Search for the cell housing the specified text and yield its (x, y) center coordinate. 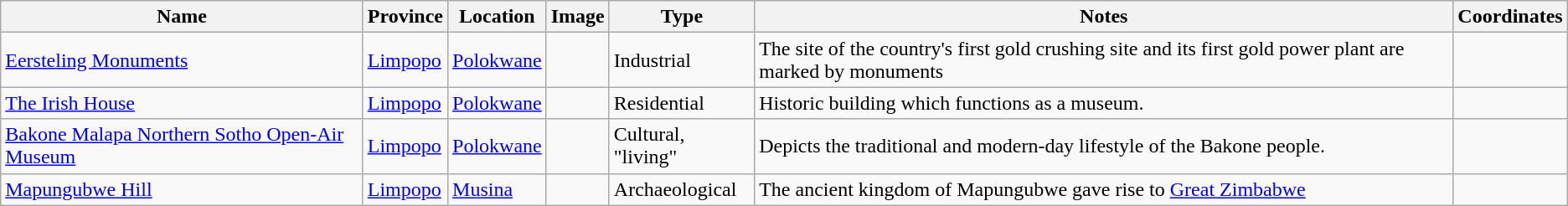
Bakone Malapa Northern Sotho Open-Air Museum (182, 146)
Residential (682, 103)
Archaeological (682, 189)
The site of the country's first gold crushing site and its first gold power plant are marked by monuments (1104, 60)
Historic building which functions as a museum. (1104, 103)
Image (578, 17)
The Irish House (182, 103)
Province (405, 17)
Eersteling Monuments (182, 60)
Notes (1104, 17)
Cultural, "living" (682, 146)
Name (182, 17)
Mapungubwe Hill (182, 189)
Location (498, 17)
Type (682, 17)
The ancient kingdom of Mapungubwe gave rise to Great Zimbabwe (1104, 189)
Musina (498, 189)
Industrial (682, 60)
Coordinates (1510, 17)
Depicts the traditional and modern-day lifestyle of the Bakone people. (1104, 146)
